For the text-containing cell, return its midpoint in [x, y] coordinate format. 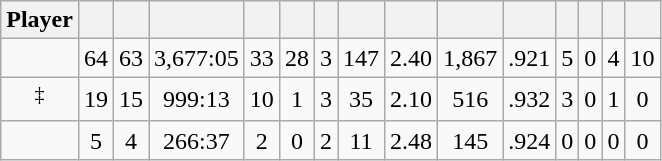
‡ [40, 100]
Player [40, 20]
11 [362, 140]
28 [296, 58]
3,677:05 [197, 58]
145 [470, 140]
33 [262, 58]
63 [132, 58]
2.40 [412, 58]
1,867 [470, 58]
.932 [530, 100]
64 [96, 58]
19 [96, 100]
999:13 [197, 100]
516 [470, 100]
.924 [530, 140]
2.10 [412, 100]
.921 [530, 58]
15 [132, 100]
266:37 [197, 140]
147 [362, 58]
2.48 [412, 140]
35 [362, 100]
